Return the (x, y) coordinate for the center point of the cell that contains the specified text.  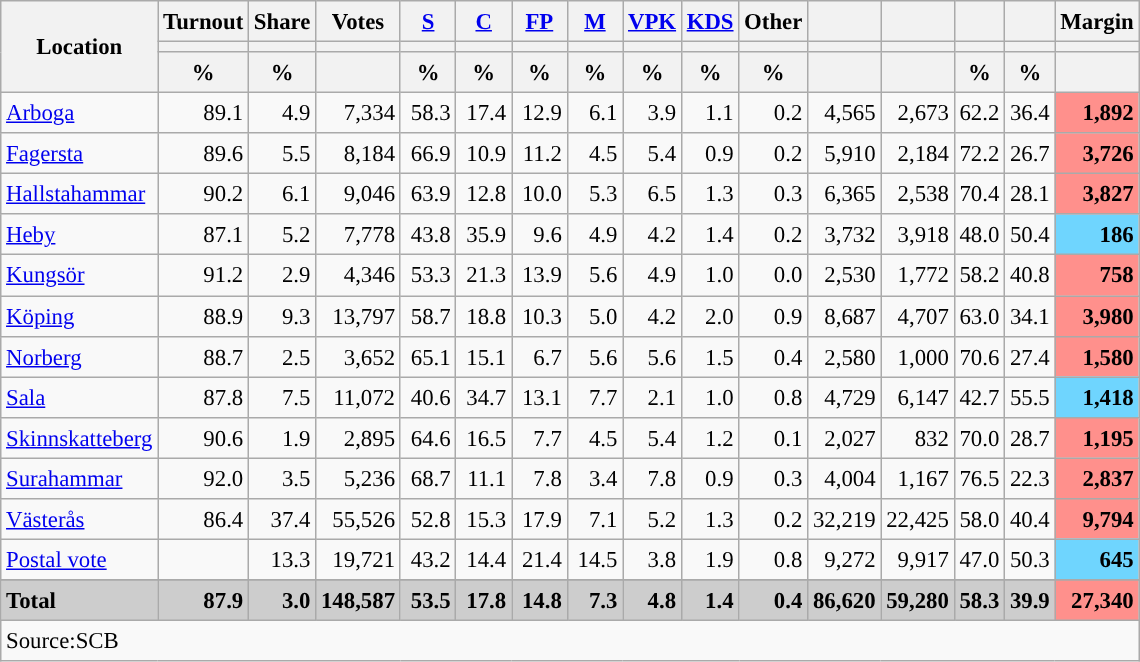
832 (918, 438)
8,184 (358, 154)
0.0 (774, 276)
7,778 (358, 234)
28.1 (1030, 194)
Other (774, 22)
16.5 (484, 438)
88.7 (204, 356)
Skinnskatteberg (80, 438)
13.3 (282, 560)
1.2 (710, 438)
4,707 (918, 316)
645 (1097, 560)
39.9 (1030, 600)
3,980 (1097, 316)
22,425 (918, 520)
10.3 (540, 316)
70.6 (979, 356)
Turnout (204, 22)
1.1 (710, 114)
86.4 (204, 520)
87.9 (204, 600)
43.2 (428, 560)
Location (80, 47)
2,538 (918, 194)
2,184 (918, 154)
47.0 (979, 560)
53.5 (428, 600)
88.9 (204, 316)
6.5 (652, 194)
Köping (80, 316)
58.2 (979, 276)
17.9 (540, 520)
40.4 (1030, 520)
Västerås (80, 520)
1,167 (918, 478)
10.9 (484, 154)
5,910 (844, 154)
27,340 (1097, 600)
4,565 (844, 114)
1,772 (918, 276)
10.0 (540, 194)
11.2 (540, 154)
Share (282, 22)
32,219 (844, 520)
52.8 (428, 520)
87.1 (204, 234)
4,004 (844, 478)
3.8 (652, 560)
55,526 (358, 520)
13.9 (540, 276)
2.1 (652, 398)
58.0 (979, 520)
89.1 (204, 114)
KDS (710, 22)
13,797 (358, 316)
5.0 (595, 316)
22.3 (1030, 478)
19,721 (358, 560)
6,365 (844, 194)
Kungsör (80, 276)
4.8 (652, 600)
Total (80, 600)
35.9 (484, 234)
90.2 (204, 194)
50.3 (1030, 560)
15.1 (484, 356)
91.2 (204, 276)
758 (1097, 276)
64.6 (428, 438)
36.4 (1030, 114)
55.5 (1030, 398)
1,418 (1097, 398)
VPK (652, 22)
Sala (80, 398)
11.1 (484, 478)
4,729 (844, 398)
63.9 (428, 194)
62.2 (979, 114)
8,687 (844, 316)
S (428, 22)
1,892 (1097, 114)
3.0 (282, 600)
66.9 (428, 154)
26.7 (1030, 154)
17.8 (484, 600)
17.4 (484, 114)
3,652 (358, 356)
FP (540, 22)
1.5 (710, 356)
14.8 (540, 600)
13.1 (540, 398)
3.9 (652, 114)
37.4 (282, 520)
Postal vote (80, 560)
58.7 (428, 316)
12.9 (540, 114)
9,046 (358, 194)
86,620 (844, 600)
90.6 (204, 438)
7.3 (595, 600)
43.8 (428, 234)
3,918 (918, 234)
Fagersta (80, 154)
12.8 (484, 194)
Heby (80, 234)
3,827 (1097, 194)
59,280 (918, 600)
70.4 (979, 194)
6,147 (918, 398)
40.8 (1030, 276)
27.4 (1030, 356)
9.6 (540, 234)
14.5 (595, 560)
Arboga (80, 114)
9,794 (1097, 520)
21.3 (484, 276)
2,837 (1097, 478)
53.3 (428, 276)
65.1 (428, 356)
M (595, 22)
6.7 (540, 356)
9.3 (282, 316)
28.7 (1030, 438)
Hallstahammar (80, 194)
92.0 (204, 478)
50.4 (1030, 234)
1,580 (1097, 356)
186 (1097, 234)
2,580 (844, 356)
7.5 (282, 398)
2.5 (282, 356)
0.1 (774, 438)
Norberg (80, 356)
14.4 (484, 560)
2,895 (358, 438)
40.6 (428, 398)
Surahammar (80, 478)
87.8 (204, 398)
70.0 (979, 438)
2,027 (844, 438)
3,726 (1097, 154)
2,530 (844, 276)
11,072 (358, 398)
5.5 (282, 154)
42.7 (979, 398)
3.4 (595, 478)
68.7 (428, 478)
1,000 (918, 356)
3.5 (282, 478)
3,732 (844, 234)
76.5 (979, 478)
148,587 (358, 600)
34.1 (1030, 316)
4,346 (358, 276)
2.9 (282, 276)
2,673 (918, 114)
Margin (1097, 22)
72.2 (979, 154)
48.0 (979, 234)
Votes (358, 22)
18.8 (484, 316)
89.6 (204, 154)
1,195 (1097, 438)
2.0 (710, 316)
63.0 (979, 316)
Source:SCB (570, 640)
9,272 (844, 560)
34.7 (484, 398)
21.4 (540, 560)
15.3 (484, 520)
C (484, 22)
7,334 (358, 114)
9,917 (918, 560)
5.3 (595, 194)
5,236 (358, 478)
7.1 (595, 520)
